Return the (X, Y) coordinate for the center point of the cell that contains the specified text.  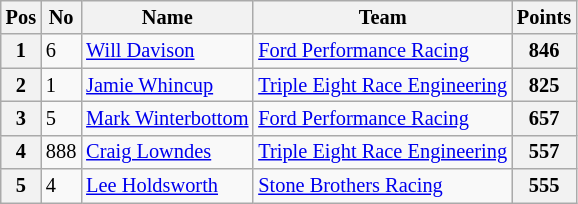
888 (61, 152)
657 (544, 118)
No (61, 17)
Mark Winterbottom (167, 118)
825 (544, 85)
3 (21, 118)
Stone Brothers Racing (382, 186)
Will Davison (167, 51)
Jamie Whincup (167, 85)
2 (21, 85)
Lee Holdsworth (167, 186)
Pos (21, 17)
Team (382, 17)
Craig Lowndes (167, 152)
Name (167, 17)
6 (61, 51)
846 (544, 51)
555 (544, 186)
557 (544, 152)
Points (544, 17)
